Find where the given text appears and provide that cell's center as (x, y) coordinate. 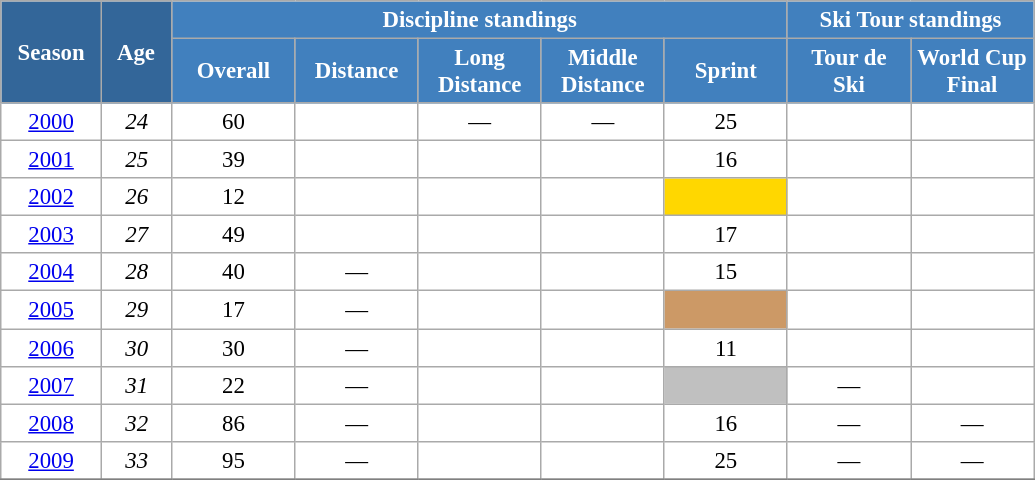
40 (234, 273)
Discipline standings (480, 20)
2008 (52, 423)
Middle Distance (602, 72)
2003 (52, 235)
2002 (52, 197)
2007 (52, 385)
24 (136, 122)
Age (136, 52)
2004 (52, 273)
2005 (52, 310)
39 (234, 160)
49 (234, 235)
World CupFinal (972, 72)
2006 (52, 348)
12 (234, 197)
2001 (52, 160)
29 (136, 310)
Ski Tour standings (910, 20)
2009 (52, 460)
26 (136, 197)
22 (234, 385)
15 (726, 273)
11 (726, 348)
Long Distance (480, 72)
28 (136, 273)
Season (52, 52)
Tour deSki (848, 72)
86 (234, 423)
95 (234, 460)
31 (136, 385)
Distance (356, 72)
60 (234, 122)
32 (136, 423)
Overall (234, 72)
33 (136, 460)
27 (136, 235)
2000 (52, 122)
Sprint (726, 72)
